Scan for the cell matching the given text and deliver its [x, y] coordinate at center. 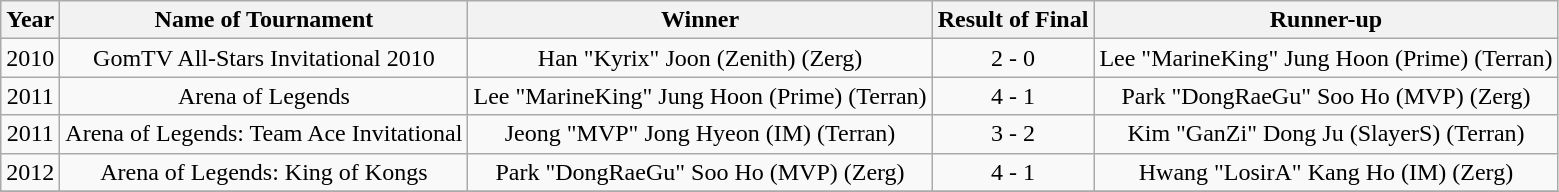
Kim "GanZi" Dong Ju (SlayerS) (Terran) [1326, 134]
Hwang "LosirA" Kang Ho (IM) (Zerg) [1326, 172]
3 - 2 [1013, 134]
2010 [30, 58]
GomTV All-Stars Invitational 2010 [264, 58]
2012 [30, 172]
Arena of Legends: Team Ace Invitational [264, 134]
Year [30, 20]
Name of Tournament [264, 20]
Runner-up [1326, 20]
Arena of Legends [264, 96]
2 - 0 [1013, 58]
Jeong "MVP" Jong Hyeon (IM) (Terran) [700, 134]
Winner [700, 20]
Han "Kyrix" Joon (Zenith) (Zerg) [700, 58]
Arena of Legends: King of Kongs [264, 172]
Result of Final [1013, 20]
